From the cell containing the given text, extract its center point as (x, y) coordinate. 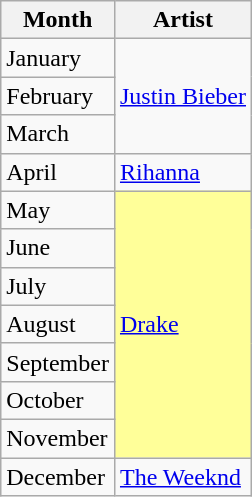
Month (58, 20)
April (58, 172)
September (58, 362)
Rihanna (182, 172)
January (58, 58)
November (58, 438)
Justin Bieber (182, 96)
Drake (182, 324)
October (58, 400)
August (58, 324)
March (58, 134)
May (58, 210)
Artist (182, 20)
December (58, 477)
The Weeknd (182, 477)
June (58, 248)
February (58, 96)
July (58, 286)
